Determine the (x, y) coordinate at the center of the cell enclosing the given text.  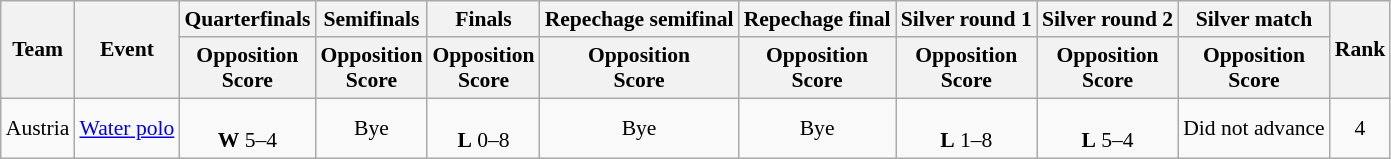
Team (38, 50)
4 (1360, 128)
Quarterfinals (247, 19)
Semifinals (371, 19)
Rank (1360, 50)
Silver match (1254, 19)
Repechage final (818, 19)
Water polo (126, 128)
Austria (38, 128)
Finals (483, 19)
L 5–4 (1108, 128)
Silver round 1 (966, 19)
Repechage semifinal (640, 19)
Silver round 2 (1108, 19)
L 1–8 (966, 128)
Event (126, 50)
Did not advance (1254, 128)
L 0–8 (483, 128)
W 5–4 (247, 128)
